Determine the [X, Y] coordinate at the center of the cell enclosing the given text.  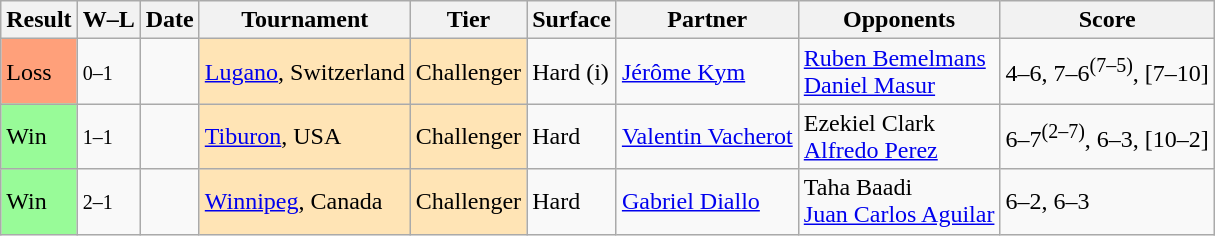
Lugano, Switzerland [304, 72]
0–1 [108, 72]
2–1 [108, 202]
Tiburon, USA [304, 136]
4–6, 7–6(7–5), [7–10] [1107, 72]
Valentin Vacherot [707, 136]
Gabriel Diallo [707, 202]
Tournament [304, 20]
Opponents [899, 20]
6–7(2–7), 6–3, [10–2] [1107, 136]
Taha Baadi Juan Carlos Aguilar [899, 202]
Hard (i) [572, 72]
Winnipeg, Canada [304, 202]
Ruben Bemelmans Daniel Masur [899, 72]
Result [39, 20]
W–L [108, 20]
Partner [707, 20]
Date [170, 20]
Tier [468, 20]
Score [1107, 20]
Ezekiel Clark Alfredo Perez [899, 136]
Jérôme Kym [707, 72]
Surface [572, 20]
6–2, 6–3 [1107, 202]
Loss [39, 72]
1–1 [108, 136]
